Output the [x, y] coordinate of the center of the cell containing the given text.  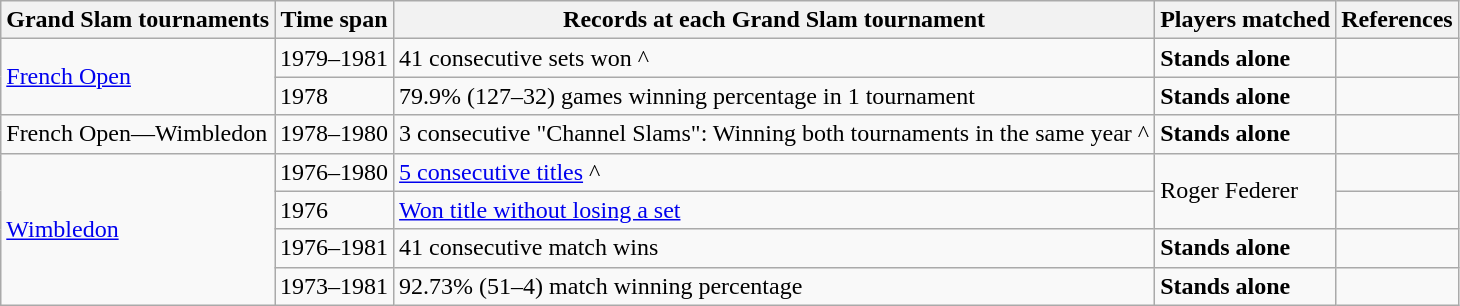
Grand Slam tournaments [138, 20]
Time span [334, 20]
1973–1981 [334, 286]
Records at each Grand Slam tournament [774, 20]
Wimbledon [138, 229]
References [1398, 20]
French Open—Wimbledon [138, 134]
5 consecutive titles ^ [774, 172]
1978 [334, 96]
3 consecutive "Channel Slams": Winning both tournaments in the same year ^ [774, 134]
1976–1980 [334, 172]
41 consecutive match wins [774, 248]
French Open [138, 77]
1978–1980 [334, 134]
41 consecutive sets won ^ [774, 58]
79.9% (127–32) games winning percentage in 1 tournament [774, 96]
Roger Federer [1246, 191]
1976 [334, 210]
Players matched [1246, 20]
92.73% (51–4) match winning percentage [774, 286]
1976–1981 [334, 248]
1979–1981 [334, 58]
Won title without losing a set [774, 210]
